From the cell containing the given text, extract its center point as [x, y] coordinate. 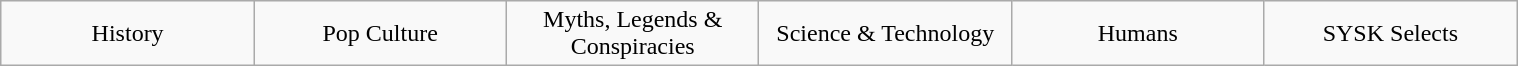
SYSK Selects [1390, 34]
Science & Technology [886, 34]
History [128, 34]
Humans [1138, 34]
Myths, Legends & Conspiracies [632, 34]
Pop Culture [380, 34]
